Output the [x, y] coordinate of the center of the cell containing the given text.  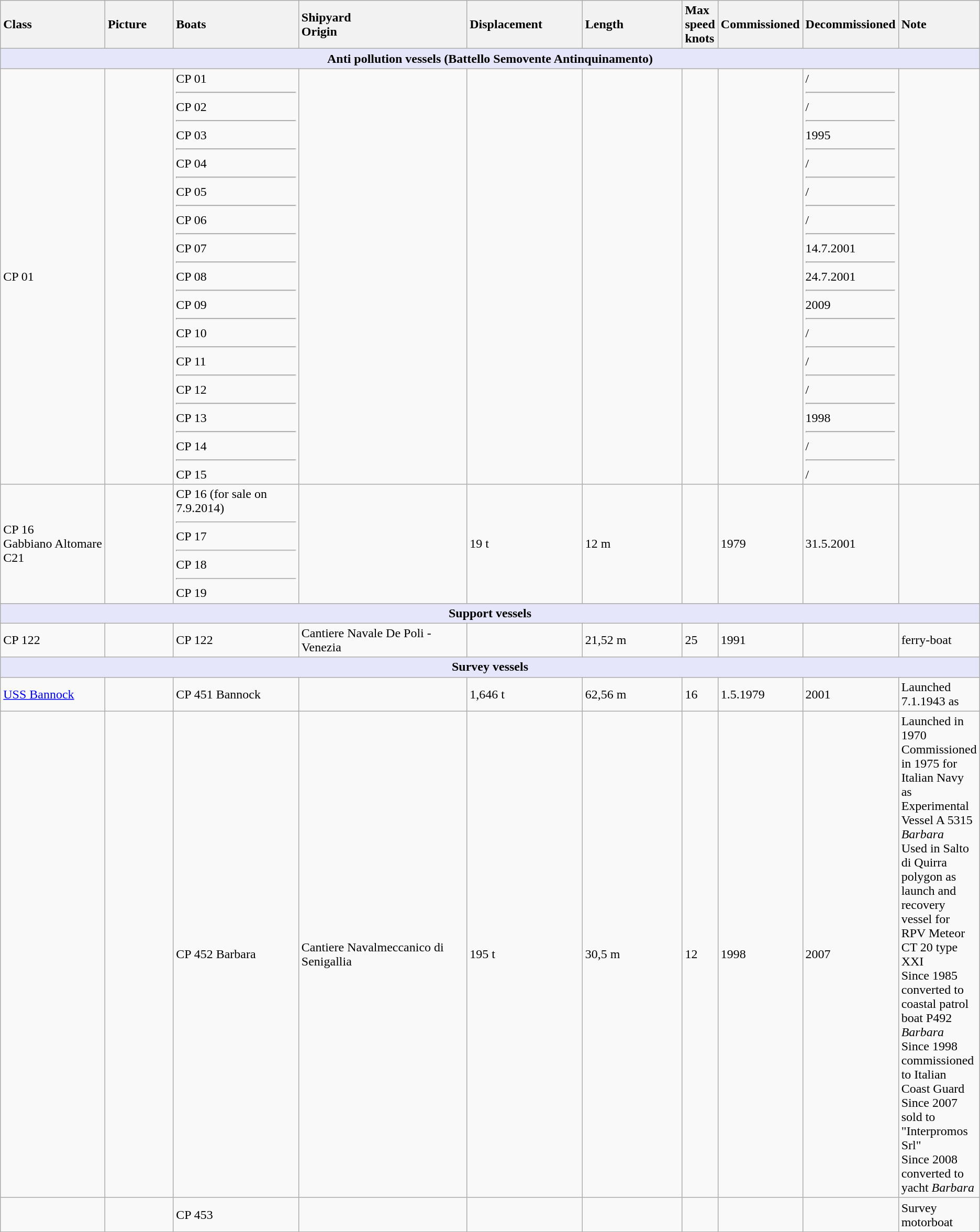
Picture [139, 25]
1979 [760, 543]
19 t [525, 543]
CP 01 [53, 276]
1998 [760, 954]
30,5 m [632, 954]
1.5.1979 [760, 694]
Anti pollution vessels (Battello Semovente Antinquinamento) [490, 59]
CP 16 (for sale on 7.9.2014)CP 17CP 18CP 19 [236, 543]
Boats [236, 25]
12 m [632, 543]
//1995///14.7.200124.7.20012009///1998// [850, 276]
ferry-boat [939, 640]
Length [632, 25]
16 [700, 694]
Survey motorboat [939, 1215]
Commissioned [760, 25]
Cantiere Navale De Poli - Venezia [382, 640]
Support vessels [490, 613]
Survey vessels [490, 667]
195 t [525, 954]
25 [700, 640]
Class [53, 25]
21,52 m [632, 640]
Launched 7.1.1943 as [939, 694]
ShipyardOrigin [382, 25]
2001 [850, 694]
Decommissioned [850, 25]
Note [939, 25]
CP 451 Bannock [236, 694]
12 [700, 954]
Maxspeedknots [700, 25]
Displacement [525, 25]
CP 453 [236, 1215]
CP 452 Barbara [236, 954]
62,56 m [632, 694]
1991 [760, 640]
1,646 t [525, 694]
Cantiere Navalmeccanico di Senigallia [382, 954]
USS Bannock [53, 694]
2007 [850, 954]
31.5.2001 [850, 543]
CP 16Gabbiano Altomare C21 [53, 543]
CP 01CP 02CP 03CP 04CP 05CP 06CP 07CP 08CP 09CP 10CP 11CP 12CP 13CP 14CP 15 [236, 276]
